Find where the given text appears and provide that cell's center as (x, y) coordinate. 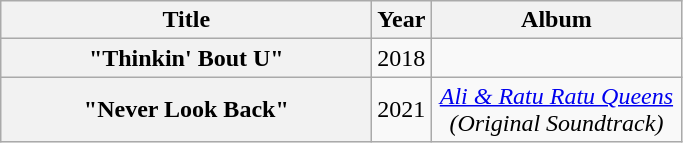
Album (556, 20)
Ali & Ratu Ratu Queens (Original Soundtrack) (556, 110)
2021 (402, 110)
"Thinkin' Bout U" (186, 58)
Title (186, 20)
Year (402, 20)
2018 (402, 58)
"Never Look Back" (186, 110)
